Return the [X, Y] coordinate for the center point of the cell that contains the specified text.  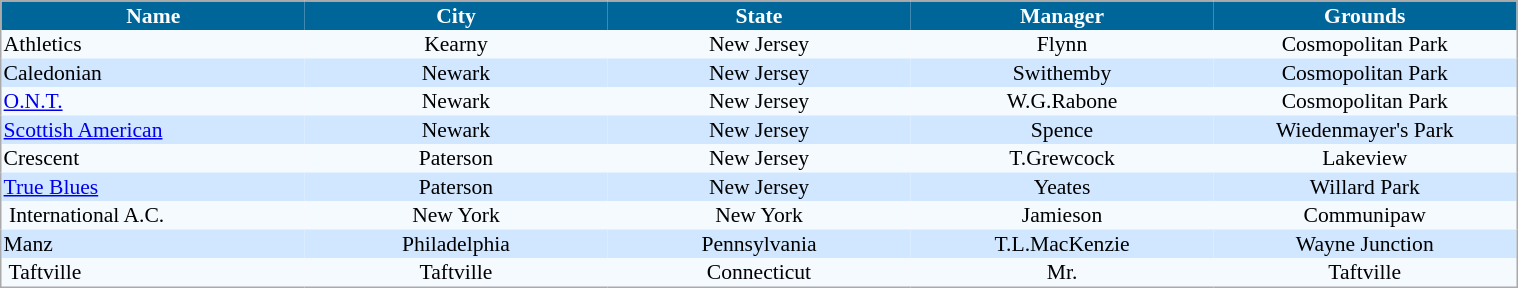
Manz [152, 244]
Flynn [1062, 44]
Kearny [456, 44]
Mr. [1062, 272]
T.L.MacKenzie [1062, 244]
Manager [1062, 16]
T.Grewcock [1062, 158]
Wayne Junction [1366, 244]
W.G.Rabone [1062, 101]
O.N.T. [152, 101]
Lakeview [1366, 158]
State [758, 16]
Pennsylvania [758, 244]
Philadelphia [456, 244]
Willard Park [1366, 186]
True Blues [152, 186]
International A.C. [152, 215]
City [456, 16]
Swithemby [1062, 72]
Yeates [1062, 186]
Wiedenmayer's Park [1366, 130]
Grounds [1366, 16]
Spence [1062, 130]
Athletics [152, 44]
Connecticut [758, 272]
Communipaw [1366, 215]
Crescent [152, 158]
Jamieson [1062, 215]
Name [152, 16]
Caledonian [152, 72]
Scottish American [152, 130]
